Identify which cell holds the provided text, then report its (X, Y) central coordinate. 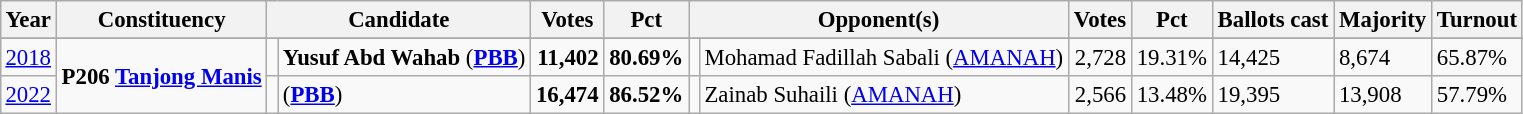
2,566 (1100, 95)
11,402 (568, 57)
2,728 (1100, 57)
2018 (28, 57)
(PBB) (404, 95)
Opponent(s) (879, 20)
19,395 (1272, 95)
19.31% (1172, 57)
16,474 (568, 95)
2022 (28, 95)
13.48% (1172, 95)
Year (28, 20)
P206 Tanjong Manis (162, 76)
13,908 (1383, 95)
Candidate (399, 20)
65.87% (1476, 57)
57.79% (1476, 95)
Yusuf Abd Wahab (PBB) (404, 57)
80.69% (646, 57)
Mohamad Fadillah Sabali (AMANAH) (884, 57)
14,425 (1272, 57)
Constituency (162, 20)
Majority (1383, 20)
Turnout (1476, 20)
8,674 (1383, 57)
Zainab Suhaili (AMANAH) (884, 95)
86.52% (646, 95)
Ballots cast (1272, 20)
